Provide the [X, Y] coordinate of the cell's center where the given text is located.  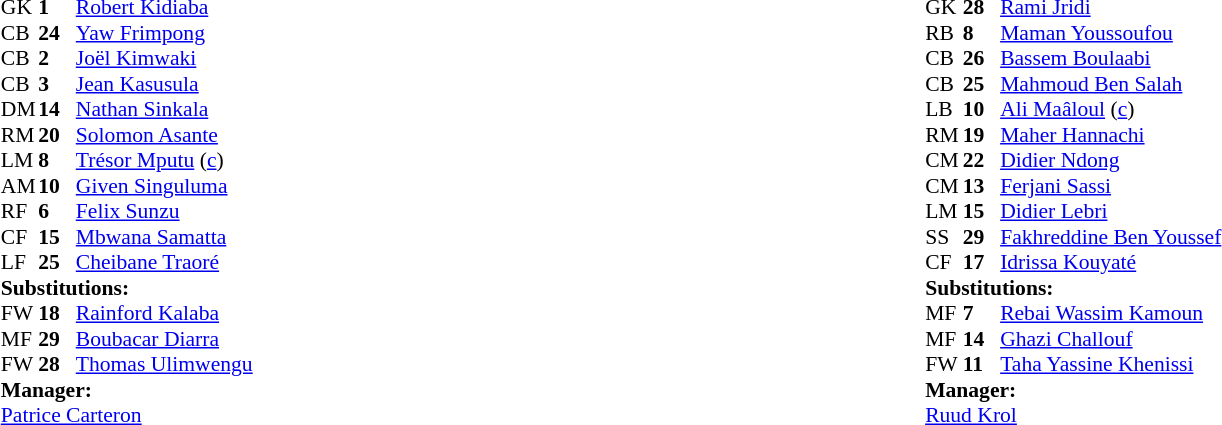
Fakhreddine Ben Youssef [1110, 237]
20 [57, 135]
Boubacar Diarra [164, 339]
6 [57, 211]
7 [982, 313]
Rebai Wassim Kamoun [1110, 313]
Yaw Frimpong [164, 33]
Ferjani Sassi [1110, 186]
RB [944, 33]
Cheibane Traoré [164, 263]
Thomas Ulimwengu [164, 365]
11 [982, 365]
Mbwana Samatta [164, 237]
Maher Hannachi [1110, 135]
RF [20, 211]
Ghazi Challouf [1110, 339]
Maman Youssoufou [1110, 33]
Solomon Asante [164, 135]
Given Singuluma [164, 186]
22 [982, 161]
LB [944, 109]
13 [982, 186]
Bassem Boulaabi [1110, 59]
19 [982, 135]
Ali Maâloul (c) [1110, 109]
Felix Sunzu [164, 211]
Joël Kimwaki [164, 59]
3 [57, 84]
SS [944, 237]
Didier Lebri [1110, 211]
28 [57, 365]
26 [982, 59]
24 [57, 33]
2 [57, 59]
17 [982, 263]
Idrissa Kouyaté [1110, 263]
18 [57, 313]
AM [20, 186]
DM [20, 109]
Trésor Mputu (c) [164, 161]
Jean Kasusula [164, 84]
Taha Yassine Khenissi [1110, 365]
Rainford Kalaba [164, 313]
Nathan Sinkala [164, 109]
LF [20, 263]
Didier Ndong [1110, 161]
Mahmoud Ben Salah [1110, 84]
